Detect which cell encompasses the target text, then output its (X, Y) center coordinate. 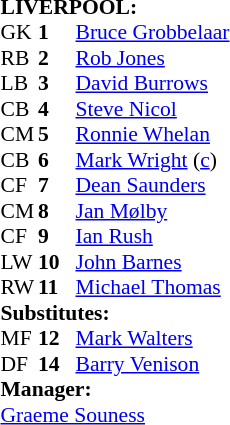
Rob Jones (152, 58)
Barry Venison (152, 364)
5 (57, 135)
GK (19, 33)
Mark Walters (152, 339)
14 (57, 364)
Bruce Grobbelaar (152, 33)
LW (19, 262)
RB (19, 58)
3 (57, 83)
Dean Saunders (152, 185)
Ian Rush (152, 237)
12 (57, 339)
Michael Thomas (152, 287)
7 (57, 185)
Jan Mølby (152, 211)
Steve Nicol (152, 109)
4 (57, 109)
1 (57, 33)
6 (57, 160)
11 (57, 287)
Mark Wright (c) (152, 160)
RW (19, 287)
2 (57, 58)
8 (57, 211)
David Burrows (152, 83)
John Barnes (152, 262)
9 (57, 237)
10 (57, 262)
Substitutes: (114, 313)
Ronnie Whelan (152, 135)
LB (19, 83)
DF (19, 364)
MF (19, 339)
Manager: (114, 389)
